Output the [x, y] coordinate of the center of the cell containing the given text.  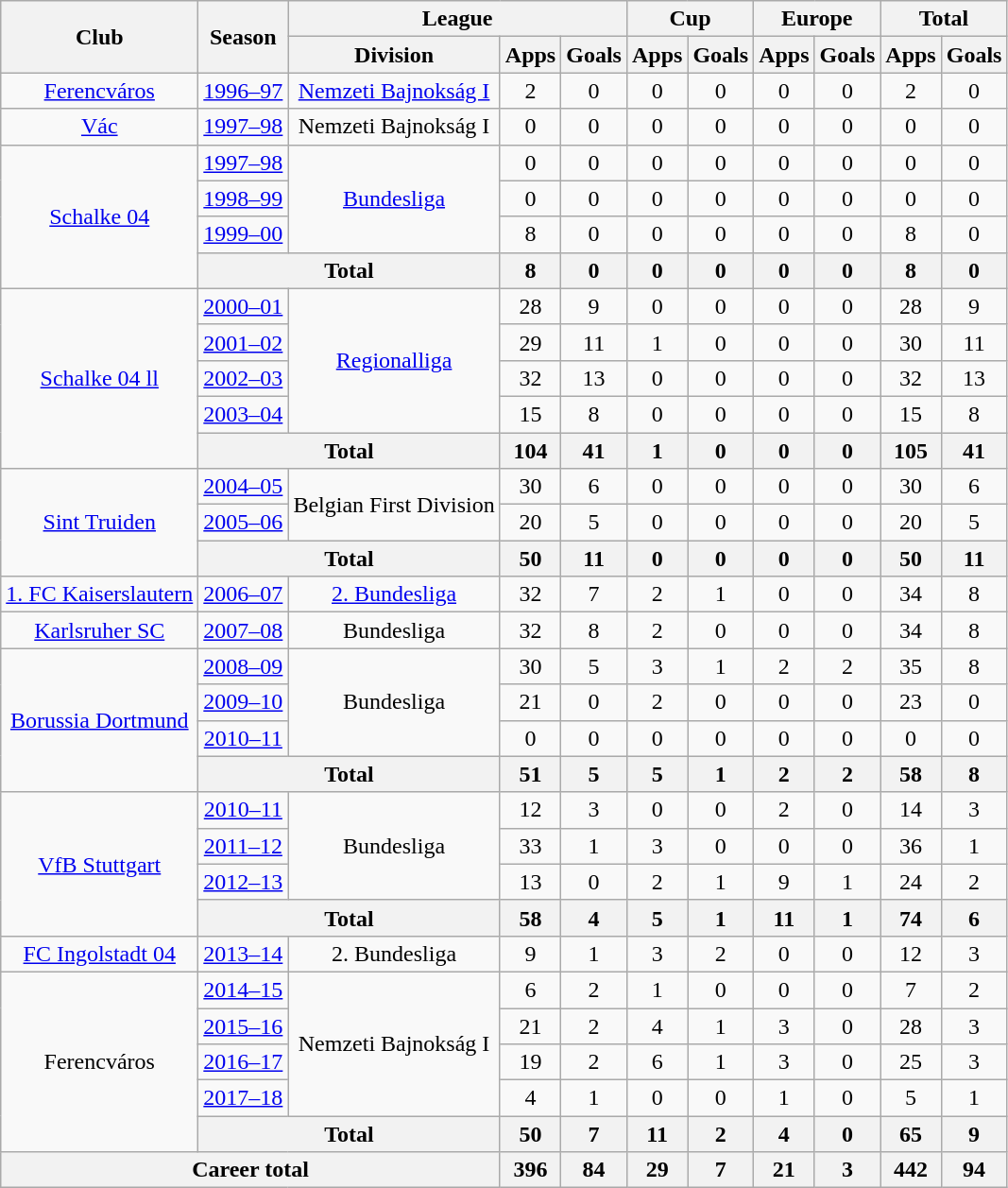
Vác [100, 127]
2012–13 [244, 882]
14 [911, 810]
2009–10 [244, 702]
24 [911, 882]
23 [911, 702]
VfB Stuttgart [100, 864]
Belgian First Division [394, 505]
2011–12 [244, 846]
2002–03 [244, 378]
2015–16 [244, 1025]
Career total [251, 1170]
396 [530, 1170]
2006–07 [244, 594]
1996–97 [244, 91]
1999–00 [244, 234]
Karlsruher SC [100, 630]
Sint Truiden [100, 523]
Regionalliga [394, 360]
2004–05 [244, 487]
2016–17 [244, 1062]
35 [911, 666]
FC Ingolstadt 04 [100, 954]
League [457, 19]
2017–18 [244, 1098]
Schalke 04 [100, 216]
65 [911, 1134]
2008–09 [244, 666]
2003–04 [244, 414]
104 [530, 451]
51 [530, 774]
2001–02 [244, 342]
Cup [690, 19]
36 [911, 846]
2014–15 [244, 990]
Division [394, 55]
105 [911, 451]
94 [974, 1170]
19 [530, 1062]
Borussia Dortmund [100, 720]
Season [244, 37]
2005–06 [244, 523]
442 [911, 1170]
Club [100, 37]
2000–01 [244, 306]
1. FC Kaiserslautern [100, 594]
33 [530, 846]
1998–99 [244, 198]
2007–08 [244, 630]
Europe [817, 19]
74 [911, 918]
Schalke 04 ll [100, 378]
2013–14 [244, 954]
84 [594, 1170]
25 [911, 1062]
